Provide the [X, Y] coordinate of the cell's center where the given text is located.  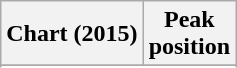
Chart (2015) [72, 34]
Peakposition [189, 34]
